From the cell containing the given text, extract its center point as [x, y] coordinate. 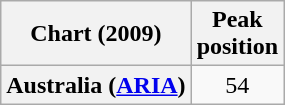
54 [237, 85]
Peakposition [237, 34]
Australia (ARIA) [96, 85]
Chart (2009) [96, 34]
